Locate the cell with the specified text and output its (X, Y) center coordinate. 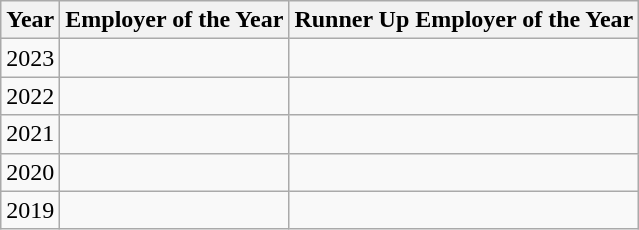
2023 (30, 58)
2020 (30, 172)
2021 (30, 134)
Runner Up Employer of the Year (464, 20)
2019 (30, 210)
Year (30, 20)
Employer of the Year (174, 20)
2022 (30, 96)
